Scan for the cell matching the given text and deliver its [x, y] coordinate at center. 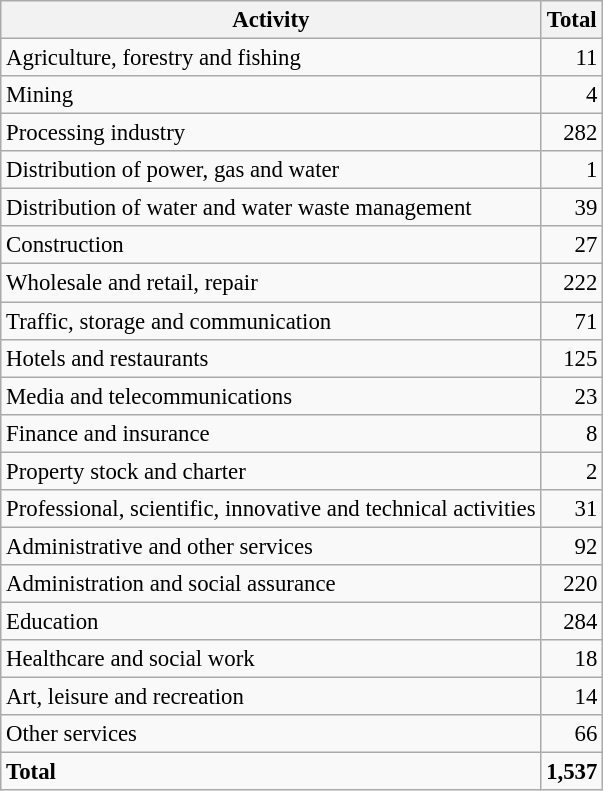
Art, leisure and recreation [271, 697]
Professional, scientific, innovative and technical activities [271, 509]
Finance and insurance [271, 433]
31 [572, 509]
Traffic, storage and communication [271, 321]
27 [572, 245]
Distribution of power, gas and water [271, 170]
Agriculture, forestry and fishing [271, 58]
23 [572, 396]
92 [572, 546]
Wholesale and retail, repair [271, 283]
Mining [271, 95]
Property stock and charter [271, 471]
Construction [271, 245]
Administration and social assurance [271, 584]
Processing industry [271, 133]
14 [572, 697]
284 [572, 621]
Administrative and other services [271, 546]
125 [572, 358]
220 [572, 584]
Education [271, 621]
222 [572, 283]
71 [572, 321]
Distribution of water and water waste management [271, 208]
66 [572, 734]
18 [572, 659]
Media and telecommunications [271, 396]
1,537 [572, 772]
Healthcare and social work [271, 659]
39 [572, 208]
Activity [271, 20]
11 [572, 58]
282 [572, 133]
8 [572, 433]
1 [572, 170]
Hotels and restaurants [271, 358]
Other services [271, 734]
4 [572, 95]
2 [572, 471]
